Extract the [X, Y] coordinate from the center of the cell holding the provided text.  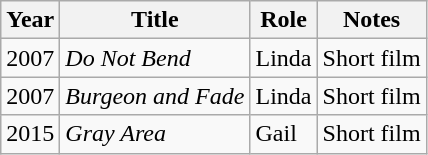
Burgeon and Fade [155, 96]
Gray Area [155, 134]
Gail [284, 134]
Role [284, 20]
2015 [30, 134]
Do Not Bend [155, 58]
Year [30, 20]
Notes [372, 20]
Title [155, 20]
